Capture the cell that displays the provided text and extract its [x, y] central coordinate. 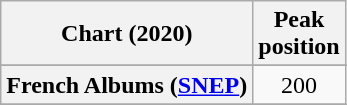
Chart (2020) [127, 34]
French Albums (SNEP) [127, 85]
200 [299, 85]
Peakposition [299, 34]
